Return [X, Y] of the center of cell containing provided text 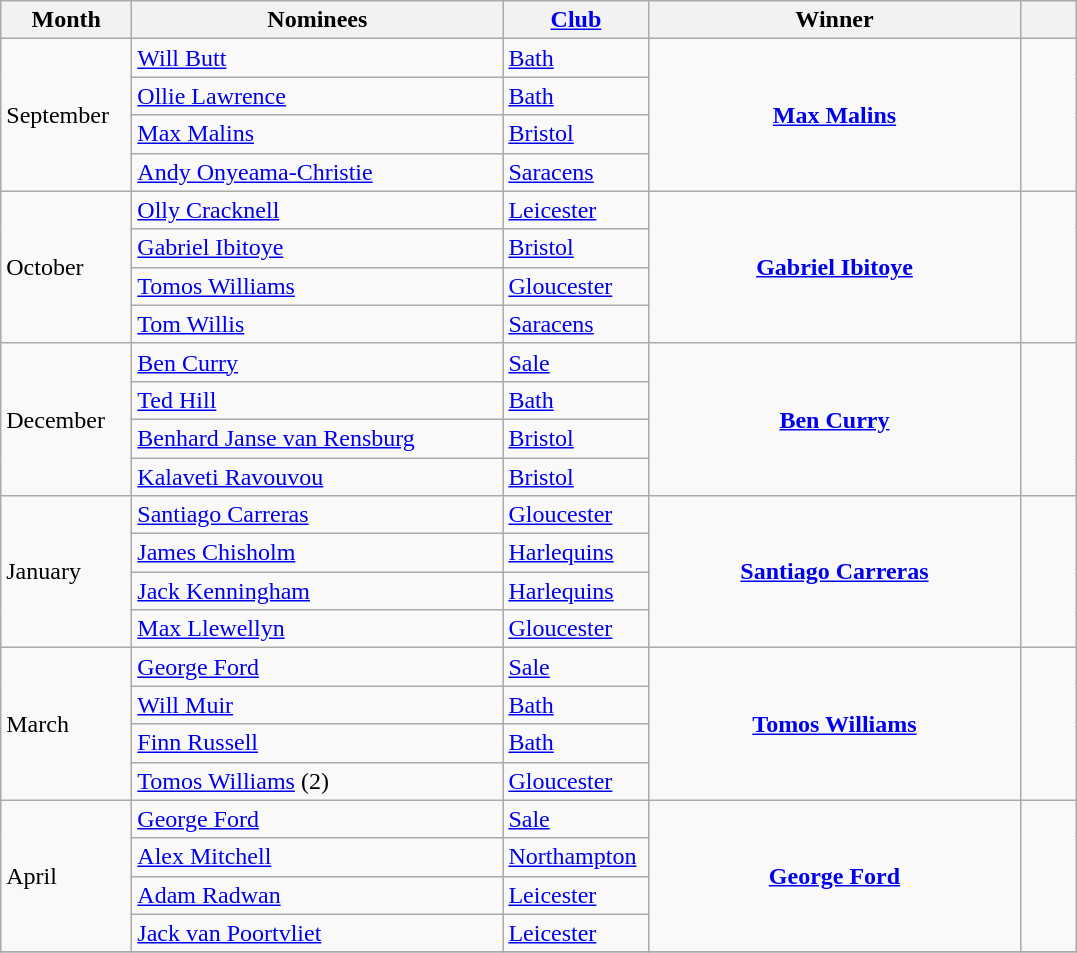
Jack Kenningham [318, 591]
Adam Radwan [318, 895]
Benhard Janse van Rensburg [318, 438]
Tom Willis [318, 324]
Jack van Poortvliet [318, 933]
Club [576, 20]
Tomos Williams (2) [318, 781]
Winner [834, 20]
Will Muir [318, 705]
Alex Mitchell [318, 857]
September [66, 115]
Northampton [576, 857]
Will Butt [318, 58]
Finn Russell [318, 743]
Ollie Lawrence [318, 96]
Olly Cracknell [318, 210]
March [66, 724]
April [66, 876]
Max Llewellyn [318, 629]
Andy Onyeama-Christie [318, 172]
Month [66, 20]
James Chisholm [318, 553]
January [66, 572]
Nominees [318, 20]
Ted Hill [318, 400]
October [66, 267]
Kalaveti Ravouvou [318, 477]
December [66, 419]
